Return (x, y) of the center of cell containing provided text 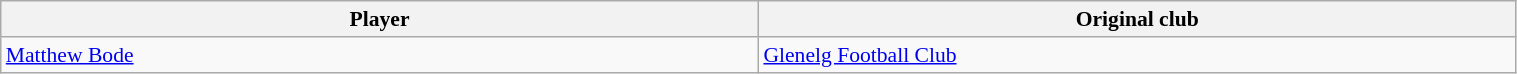
Player (380, 19)
Matthew Bode (380, 55)
Glenelg Football Club (1137, 55)
Original club (1137, 19)
